For the text-containing cell, return its midpoint in [X, Y] coordinate format. 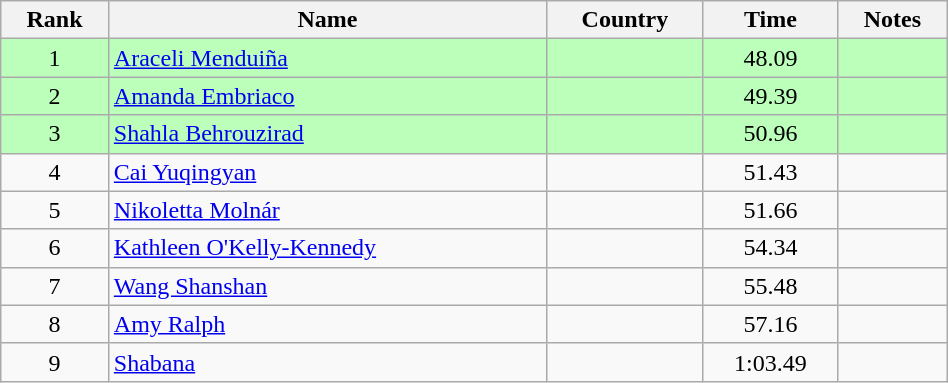
Cai Yuqingyan [327, 172]
57.16 [770, 324]
51.66 [770, 210]
Time [770, 20]
1:03.49 [770, 362]
8 [55, 324]
5 [55, 210]
54.34 [770, 248]
48.09 [770, 58]
49.39 [770, 96]
Shabana [327, 362]
Wang Shanshan [327, 286]
Name [327, 20]
55.48 [770, 286]
Amanda Embriaco [327, 96]
Araceli Menduiña [327, 58]
Amy Ralph [327, 324]
Rank [55, 20]
51.43 [770, 172]
2 [55, 96]
Kathleen O'Kelly-Kennedy [327, 248]
Notes [893, 20]
4 [55, 172]
50.96 [770, 134]
6 [55, 248]
3 [55, 134]
Nikoletta Molnár [327, 210]
9 [55, 362]
Shahla Behrouzirad [327, 134]
1 [55, 58]
Country [626, 20]
7 [55, 286]
